Output the [x, y] coordinate of the center of the cell containing the given text.  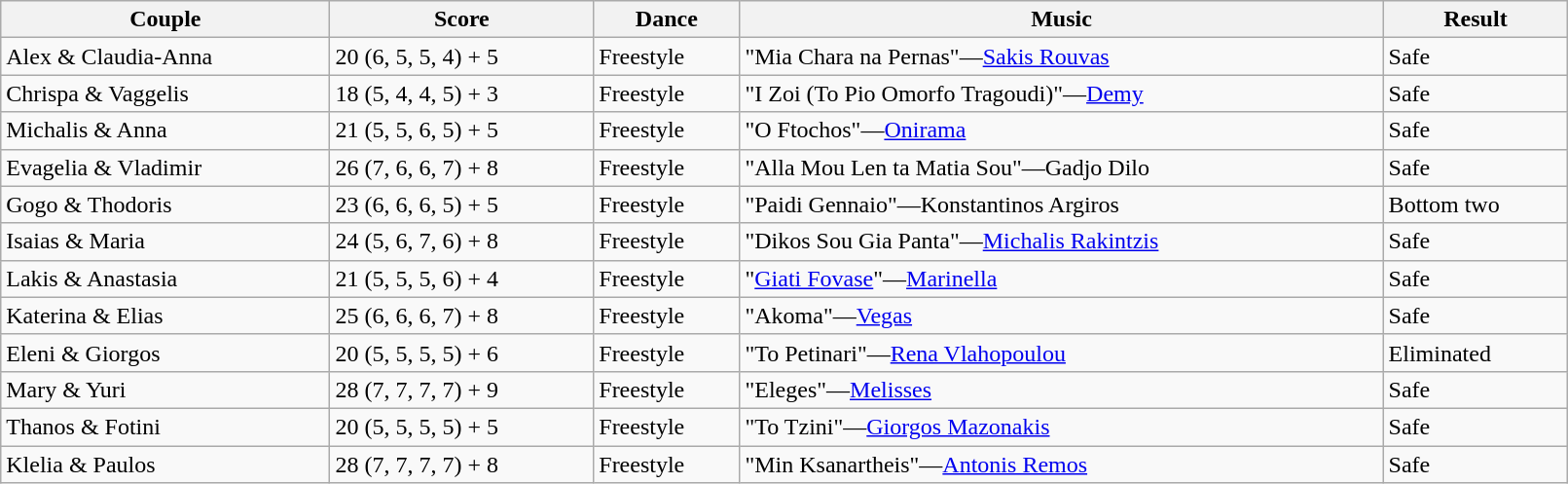
Score [461, 19]
"O Ftochos"—Onirama [1061, 130]
Isaias & Maria [165, 242]
"Eleges"—Melisses [1061, 390]
Eleni & Giorgos [165, 353]
Eliminated [1476, 353]
"Min Ksanartheis"—Antonis Remos [1061, 465]
"To Petinari"—Rena Vlahopoulou [1061, 353]
20 (5, 5, 5, 5) + 6 [461, 353]
24 (5, 6, 7, 6) + 8 [461, 242]
"Akoma"—Vegas [1061, 316]
Klelia & Paulos [165, 465]
"To Tzini"—Giorgos Mazonakis [1061, 427]
Alex & Claudia-Anna [165, 56]
21 (5, 5, 6, 5) + 5 [461, 130]
Result [1476, 19]
Evagelia & Vladimir [165, 168]
Bottom two [1476, 205]
23 (6, 6, 6, 5) + 5 [461, 205]
Dance [667, 19]
Thanos & Fotini [165, 427]
"Giati Fovase"—Marinella [1061, 279]
21 (5, 5, 5, 6) + 4 [461, 279]
Couple [165, 19]
Chrispa & Vaggelis [165, 93]
26 (7, 6, 6, 7) + 8 [461, 168]
"Paidi Gennaio"—Konstantinos Argiros [1061, 205]
Mary & Yuri [165, 390]
Music [1061, 19]
Lakis & Anastasia [165, 279]
"Mia Chara na Pernas"—Sakis Rouvas [1061, 56]
28 (7, 7, 7, 7) + 8 [461, 465]
Katerina & Elias [165, 316]
20 (5, 5, 5, 5) + 5 [461, 427]
Gogo & Thodoris [165, 205]
20 (6, 5, 5, 4) + 5 [461, 56]
18 (5, 4, 4, 5) + 3 [461, 93]
28 (7, 7, 7, 7) + 9 [461, 390]
"Dikos Sou Gia Panta"—Michalis Rakintzis [1061, 242]
"Alla Mou Len ta Matia Sou"—Gadjo Dilo [1061, 168]
25 (6, 6, 6, 7) + 8 [461, 316]
"I Zoi (To Pio Omorfo Tragoudi)"—Demy [1061, 93]
Michalis & Anna [165, 130]
